For the text-containing cell, return its midpoint in (x, y) coordinate format. 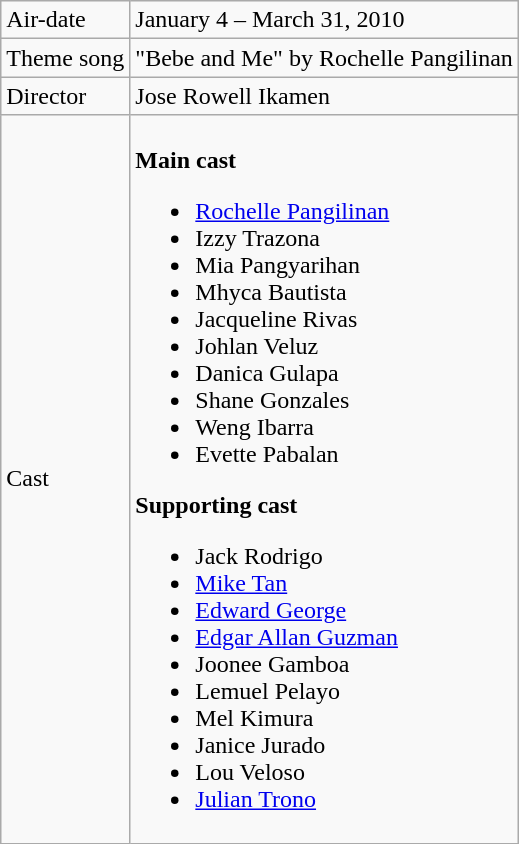
Director (66, 96)
Air-date (66, 20)
Cast (66, 479)
"Bebe and Me" by Rochelle Pangilinan (324, 58)
Theme song (66, 58)
Jose Rowell Ikamen (324, 96)
January 4 – March 31, 2010 (324, 20)
